Search for the cell housing the specified text and yield its (x, y) center coordinate. 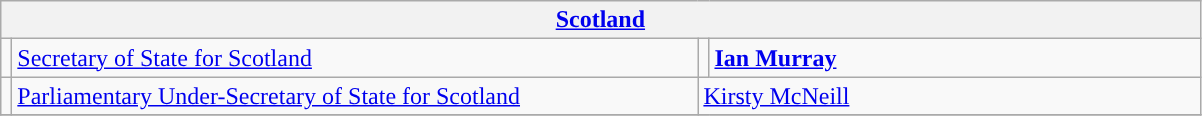
Kirsty McNeill (949, 96)
Scotland (600, 20)
Parliamentary Under-Secretary of State for Scotland (355, 96)
Secretary of State for Scotland (355, 58)
Ian Murray (954, 58)
